Locate the cell with the specified text and output its (x, y) center coordinate. 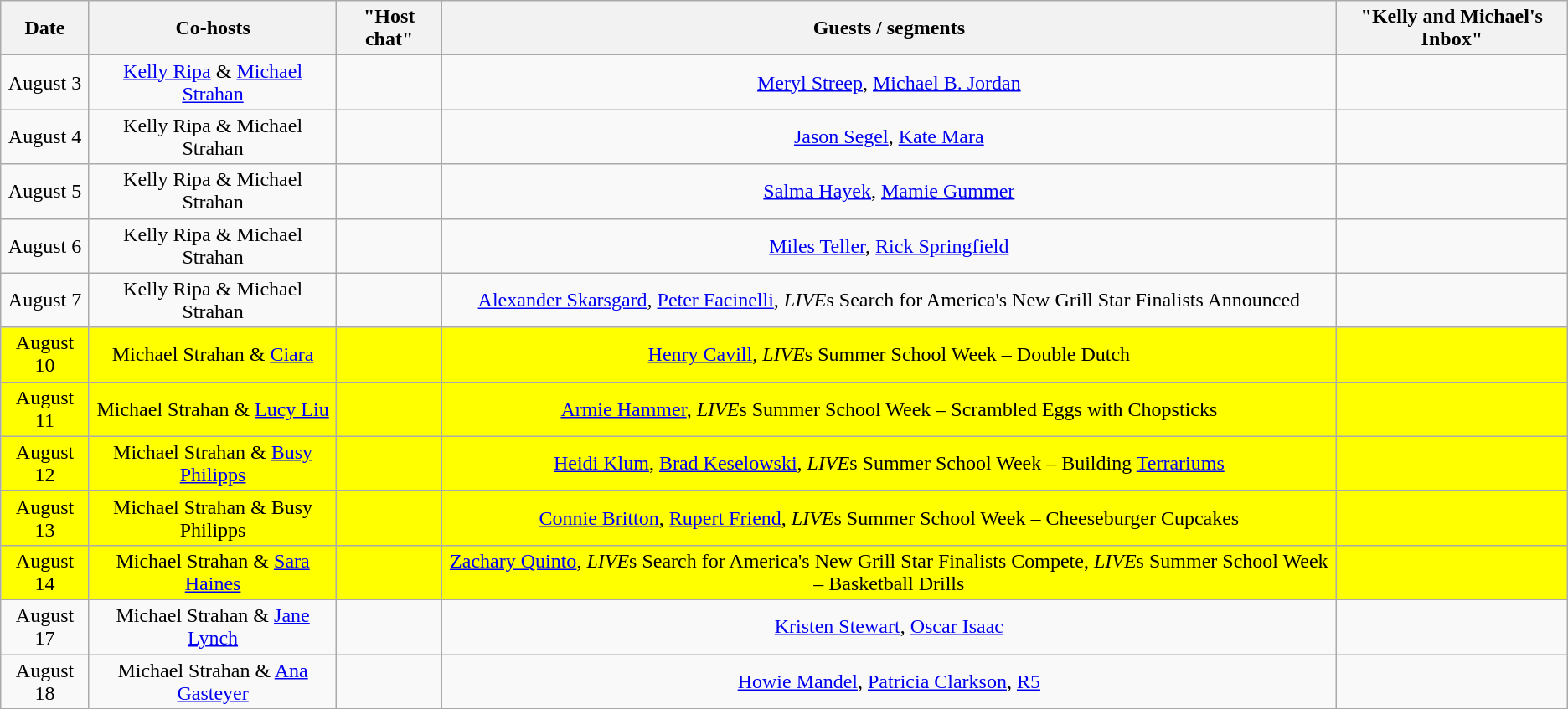
Kristen Stewart, Oscar Isaac (889, 626)
Henry Cavill, LIVEs Summer School Week – Double Dutch (889, 355)
Guests / segments (889, 28)
Salma Hayek, Mamie Gummer (889, 191)
Michael Strahan & Sara Haines (213, 573)
Michael Strahan & Lucy Liu (213, 408)
August 18 (45, 681)
August 3 (45, 82)
August 6 (45, 246)
August 5 (45, 191)
Armie Hammer, LIVEs Summer School Week – Scrambled Eggs with Chopsticks (889, 408)
Connie Britton, Rupert Friend, LIVEs Summer School Week – Cheeseburger Cupcakes (889, 517)
August 13 (45, 517)
Alexander Skarsgard, Peter Facinelli, LIVEs Search for America's New Grill Star Finalists Announced (889, 300)
August 7 (45, 300)
Meryl Streep, Michael B. Jordan (889, 82)
Date (45, 28)
August 17 (45, 626)
"Host chat" (389, 28)
Co-hosts (213, 28)
Howie Mandel, Patricia Clarkson, R5 (889, 681)
Michael Strahan & Ciara (213, 355)
Miles Teller, Rick Springfield (889, 246)
Zachary Quinto, LIVEs Search for America's New Grill Star Finalists Compete, LIVEs Summer School Week – Basketball Drills (889, 573)
Michael Strahan & Ana Gasteyer (213, 681)
August 12 (45, 464)
August 11 (45, 408)
"Kelly and Michael's Inbox" (1452, 28)
Jason Segel, Kate Mara (889, 137)
August 4 (45, 137)
Michael Strahan & Jane Lynch (213, 626)
Heidi Klum, Brad Keselowski, LIVEs Summer School Week – Building Terrariums (889, 464)
August 14 (45, 573)
August 10 (45, 355)
